Capture the cell that displays the provided text and extract its (X, Y) central coordinate. 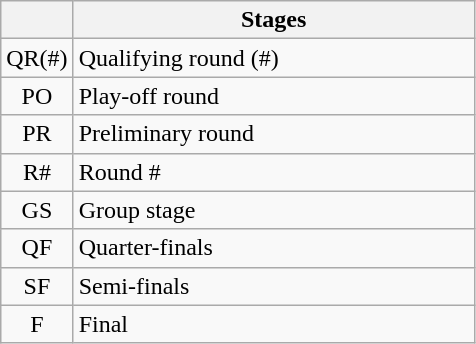
Play-off round (274, 96)
PO (37, 96)
SF (37, 286)
PR (37, 134)
Qualifying round (#) (274, 58)
QR(#) (37, 58)
GS (37, 210)
Round # (274, 172)
Group stage (274, 210)
Semi-finals (274, 286)
R# (37, 172)
Preliminary round (274, 134)
Quarter-finals (274, 248)
Stages (274, 20)
F (37, 324)
QF (37, 248)
Final (274, 324)
